Determine the (x, y) coordinate at the center of the cell enclosing the given text.  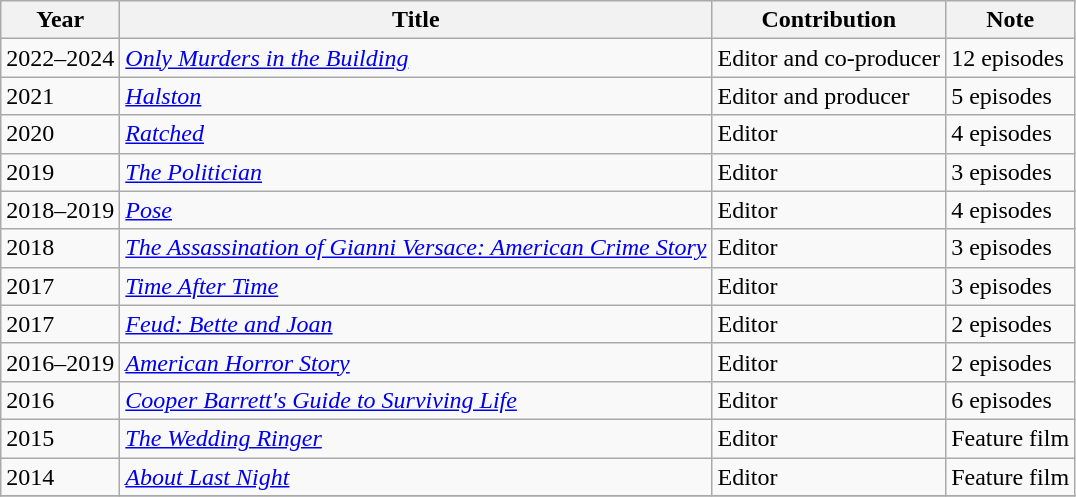
Cooper Barrett's Guide to Surviving Life (416, 400)
2014 (60, 477)
The Wedding Ringer (416, 438)
About Last Night (416, 477)
Time After Time (416, 286)
The Politician (416, 172)
Feud: Bette and Joan (416, 324)
2021 (60, 96)
2022–2024 (60, 58)
2016–2019 (60, 362)
2015 (60, 438)
6 episodes (1010, 400)
Pose (416, 210)
2016 (60, 400)
The Assassination of Gianni Versace: American Crime Story (416, 248)
Note (1010, 20)
2020 (60, 134)
American Horror Story (416, 362)
12 episodes (1010, 58)
Title (416, 20)
Only Murders in the Building (416, 58)
Year (60, 20)
2018 (60, 248)
Halston (416, 96)
2018–2019 (60, 210)
5 episodes (1010, 96)
Editor and co-producer (829, 58)
Ratched (416, 134)
2019 (60, 172)
Editor and producer (829, 96)
Contribution (829, 20)
